Scan for the cell matching the given text and deliver its [X, Y] coordinate at center. 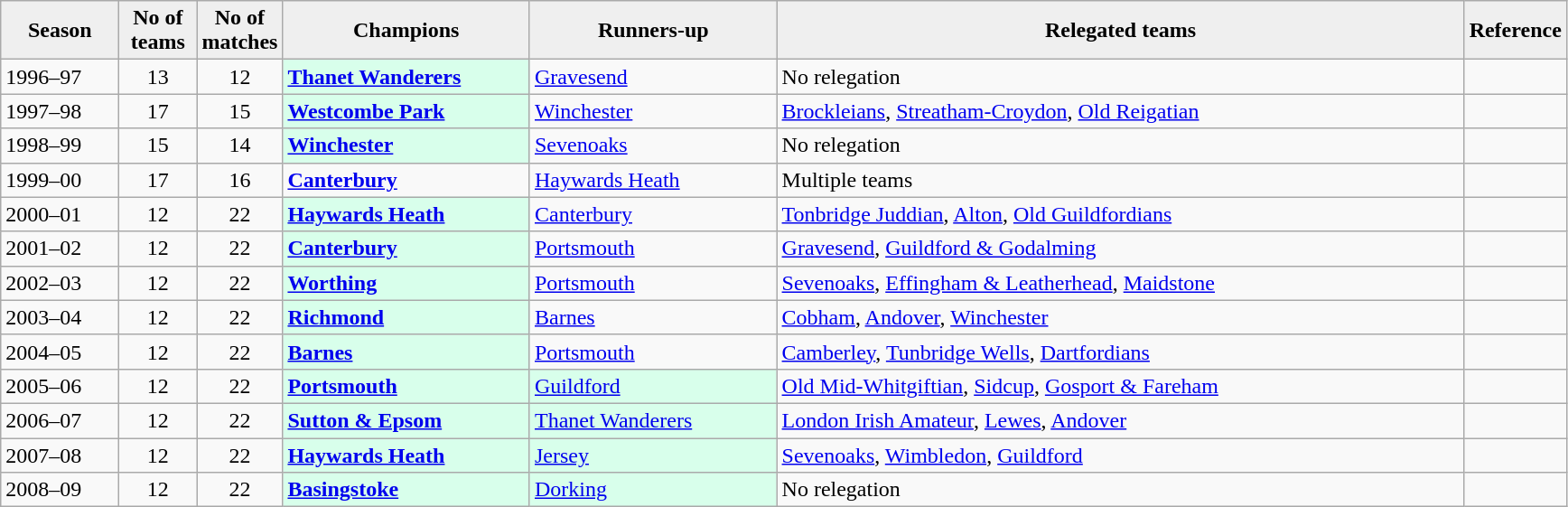
1996–97 [60, 77]
Sevenoaks, Wimbledon, Guildford [1120, 455]
1999–00 [60, 180]
Richmond [406, 317]
Champions [406, 31]
Multiple teams [1120, 180]
No of matches [240, 31]
13 [158, 77]
Brockleians, Streatham-Croydon, Old Reigatian [1120, 111]
Cobham, Andover, Winchester [1120, 317]
Sevenoaks, Effingham & Leatherhead, Maidstone [1120, 283]
1997–98 [60, 111]
2005–06 [60, 386]
Westcombe Park [406, 111]
14 [240, 146]
1998–99 [60, 146]
Season [60, 31]
Sutton & Epsom [406, 420]
Worthing [406, 283]
2004–05 [60, 352]
Gravesend, Guildford & Godalming [1120, 249]
Dorking [653, 490]
Sevenoaks [653, 146]
Jersey [653, 455]
Guildford [653, 386]
Basingstoke [406, 490]
2008–09 [60, 490]
2000–01 [60, 214]
Relegated teams [1120, 31]
London Irish Amateur, Lewes, Andover [1120, 420]
16 [240, 180]
No of teams [158, 31]
2003–04 [60, 317]
Old Mid-Whitgiftian, Sidcup, Gosport & Fareham [1120, 386]
2007–08 [60, 455]
2001–02 [60, 249]
Gravesend [653, 77]
Reference [1516, 31]
2006–07 [60, 420]
2002–03 [60, 283]
Camberley, Tunbridge Wells, Dartfordians [1120, 352]
Runners-up [653, 31]
Tonbridge Juddian, Alton, Old Guildfordians [1120, 214]
